From the cell containing the given text, extract its center point as (x, y) coordinate. 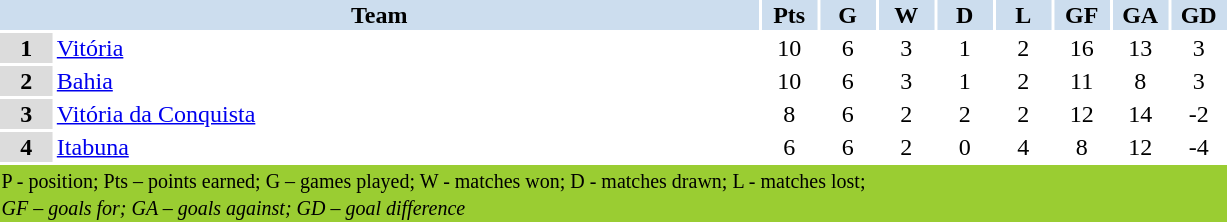
14 (1140, 114)
GD (1199, 15)
0 (965, 147)
W (906, 15)
13 (1140, 48)
Bahia (406, 81)
-2 (1199, 114)
L (1023, 15)
GA (1140, 15)
G (848, 15)
Vitória (406, 48)
11 (1082, 81)
Pts (789, 15)
Vitória da Conquista (406, 114)
16 (1082, 48)
Team (379, 15)
Itabuna (406, 147)
D (965, 15)
-4 (1199, 147)
GF (1082, 15)
